Identify which cell holds the provided text, then report its [x, y] central coordinate. 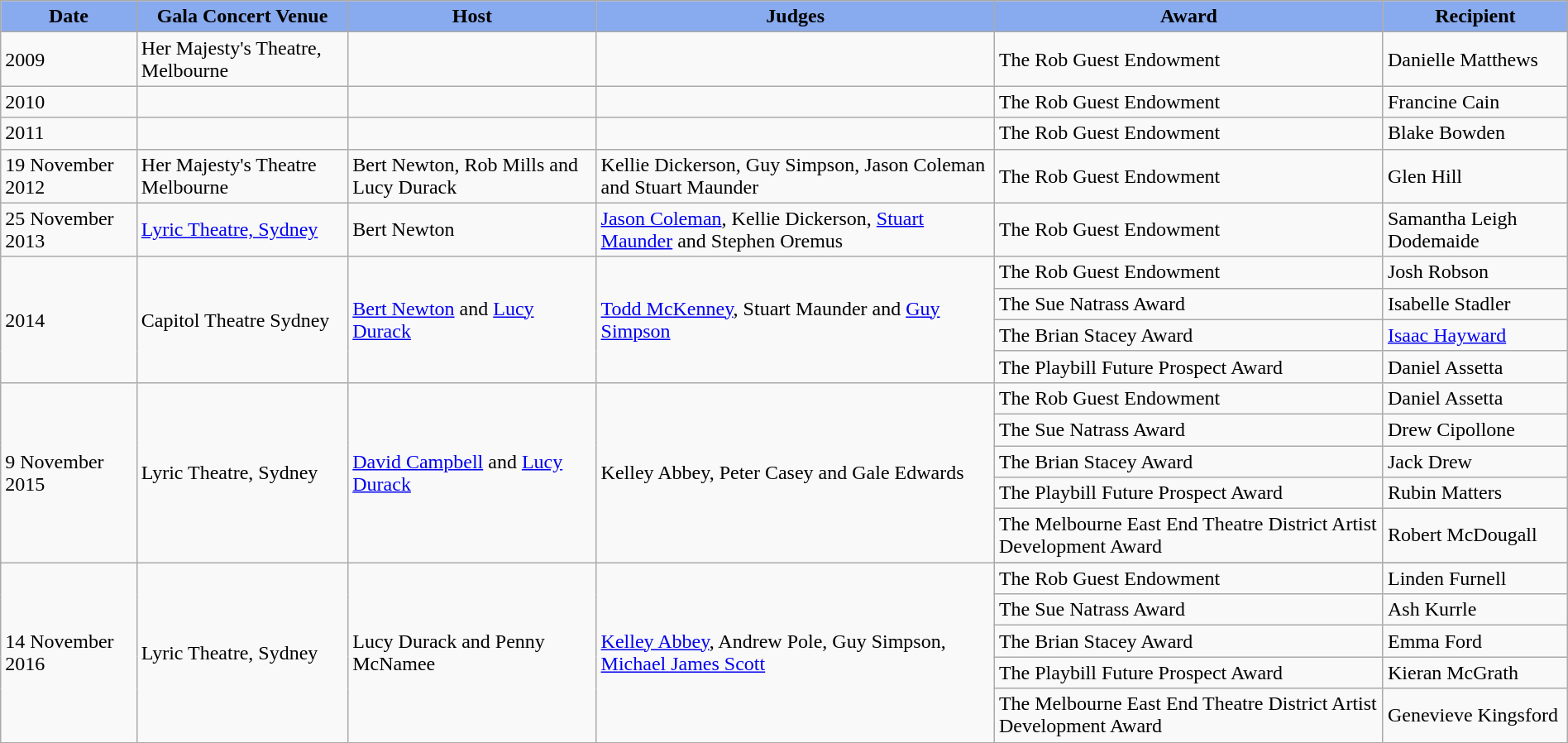
Isaac Hayward [1475, 335]
2011 [69, 133]
Kellie Dickerson, Guy Simpson, Jason Coleman and Stuart Maunder [796, 175]
Kieran McGrath [1475, 673]
Bert Newton [472, 230]
Her Majesty's Theatre, Melbourne [241, 60]
Jason Coleman, Kellie Dickerson, Stuart Maunder and Stephen Oremus [796, 230]
Kelley Abbey, Andrew Pole, Guy Simpson, Michael James Scott [796, 652]
Josh Robson [1475, 272]
Glen Hill [1475, 175]
Lucy Durack and Penny McNamee [472, 652]
2014 [69, 319]
Recipient [1475, 17]
Isabelle Stadler [1475, 304]
Ash Kurrle [1475, 610]
Kelley Abbey, Peter Casey and Gale Edwards [796, 472]
Robert McDougall [1475, 536]
Linden Furnell [1475, 578]
Todd McKenney, Stuart Maunder and Guy Simpson [796, 319]
Blake Bowden [1475, 133]
9 November 2015 [69, 472]
Francine Cain [1475, 102]
Emma Ford [1475, 641]
Her Majesty's Theatre Melbourne [241, 175]
Drew Cipollone [1475, 429]
Bert Newton and Lucy Durack [472, 319]
Genevieve Kingsford [1475, 715]
25 November 2013 [69, 230]
2010 [69, 102]
Gala Concert Venue [241, 17]
Judges [796, 17]
14 November 2016 [69, 652]
David Campbell and Lucy Durack [472, 472]
Danielle Matthews [1475, 60]
Bert Newton, Rob Mills and Lucy Durack [472, 175]
Rubin Matters [1475, 493]
Samantha Leigh Dodemaide [1475, 230]
Date [69, 17]
19 November 2012 [69, 175]
Jack Drew [1475, 461]
Award [1188, 17]
2009 [69, 60]
Capitol Theatre Sydney [241, 319]
Host [472, 17]
